Pinpoint the cell where the given text exists, returning its (X, Y) midpoint coordinate. 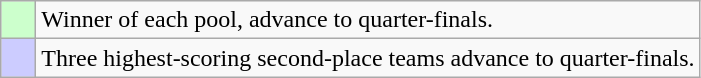
Three highest-scoring second-place teams advance to quarter-finals. (368, 58)
Winner of each pool, advance to quarter-finals. (368, 20)
